Return the [X, Y] coordinate for the center point of the cell that contains the specified text.  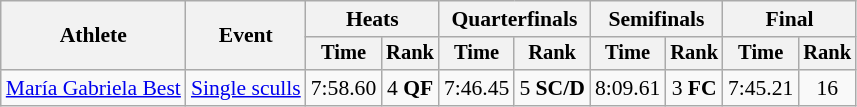
Athlete [94, 36]
Single sculls [246, 88]
7:45.21 [760, 88]
4 QF [410, 88]
Final [790, 19]
3 FC [694, 88]
7:46.45 [476, 88]
Semifinals [656, 19]
8:09.61 [628, 88]
5 SC/D [552, 88]
María Gabriela Best [94, 88]
Quarterfinals [514, 19]
Event [246, 36]
7:58.60 [344, 88]
16 [827, 88]
Heats [372, 19]
